Locate the cell with the specified text and output its (x, y) center coordinate. 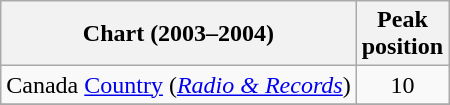
Chart (2003–2004) (178, 34)
Canada Country (Radio & Records) (178, 85)
Peakposition (402, 34)
10 (402, 85)
